Identify which cell holds the provided text, then report its [X, Y] central coordinate. 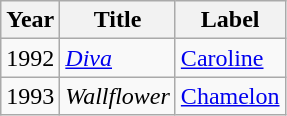
Chamelon [230, 96]
1993 [30, 96]
Title [118, 20]
Year [30, 20]
1992 [30, 58]
Wallflower [118, 96]
Caroline [230, 58]
Diva [118, 58]
Label [230, 20]
